Identify which cell holds the provided text, then report its (x, y) central coordinate. 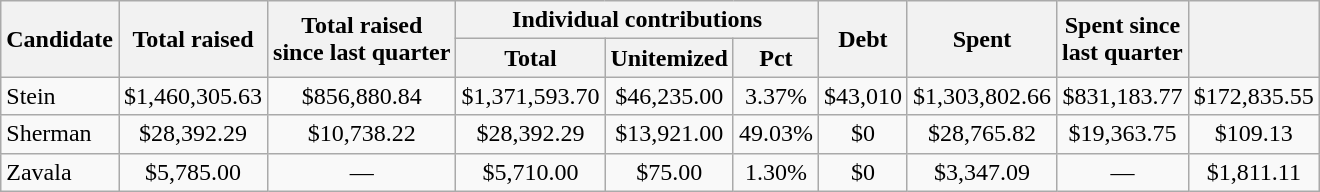
$28,765.82 (982, 134)
Total raisedsince last quarter (362, 39)
Candidate (60, 39)
$3,347.09 (982, 172)
Debt (862, 39)
Zavala (60, 172)
Spent sincelast quarter (1123, 39)
$43,010 (862, 96)
Total raised (192, 39)
$1,811.11 (1254, 172)
3.37% (776, 96)
$5,785.00 (192, 172)
Sherman (60, 134)
$172,835.55 (1254, 96)
$46,235.00 (669, 96)
Spent (982, 39)
$1,460,305.63 (192, 96)
Stein (60, 96)
$1,371,593.70 (530, 96)
Total (530, 58)
$109.13 (1254, 134)
1.30% (776, 172)
$1,303,802.66 (982, 96)
$831,183.77 (1123, 96)
$10,738.22 (362, 134)
$5,710.00 (530, 172)
Individual contributions (637, 20)
Unitemized (669, 58)
Pct (776, 58)
$75.00 (669, 172)
49.03% (776, 134)
$13,921.00 (669, 134)
$856,880.84 (362, 96)
$19,363.75 (1123, 134)
